Determine the (x, y) coordinate at the center of the cell enclosing the given text.  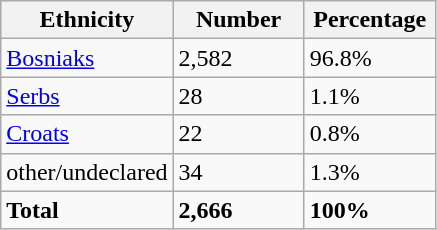
22 (238, 134)
Ethnicity (87, 20)
other/undeclared (87, 172)
Croats (87, 134)
28 (238, 96)
0.8% (370, 134)
96.8% (370, 58)
Percentage (370, 20)
Bosniaks (87, 58)
Serbs (87, 96)
34 (238, 172)
2,582 (238, 58)
2,666 (238, 210)
1.1% (370, 96)
100% (370, 210)
Total (87, 210)
1.3% (370, 172)
Number (238, 20)
